Extract the (X, Y) coordinate from the center of the cell holding the provided text.  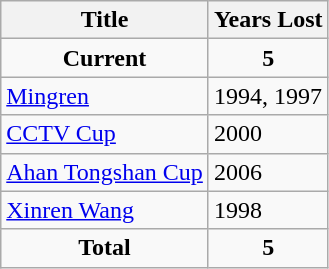
Title (105, 20)
2000 (268, 134)
2006 (268, 172)
Total (105, 248)
Years Lost (268, 20)
Ahan Tongshan Cup (105, 172)
Xinren Wang (105, 210)
1994, 1997 (268, 96)
1998 (268, 210)
Mingren (105, 96)
Current (105, 58)
CCTV Cup (105, 134)
